For the text-containing cell, return its midpoint in [X, Y] coordinate format. 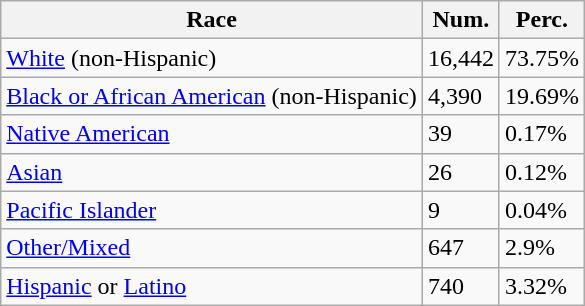
0.17% [542, 134]
0.12% [542, 172]
26 [460, 172]
Other/Mixed [212, 248]
2.9% [542, 248]
73.75% [542, 58]
39 [460, 134]
740 [460, 286]
0.04% [542, 210]
Black or African American (non-Hispanic) [212, 96]
647 [460, 248]
Asian [212, 172]
3.32% [542, 286]
Pacific Islander [212, 210]
White (non-Hispanic) [212, 58]
Hispanic or Latino [212, 286]
9 [460, 210]
Race [212, 20]
4,390 [460, 96]
Native American [212, 134]
16,442 [460, 58]
19.69% [542, 96]
Num. [460, 20]
Perc. [542, 20]
